For the text-containing cell, return its midpoint in [X, Y] coordinate format. 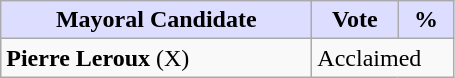
% [426, 20]
Vote [355, 20]
Pierre Leroux (X) [156, 58]
Acclaimed [383, 58]
Mayoral Candidate [156, 20]
